Return (X, Y) of the center of cell containing provided text 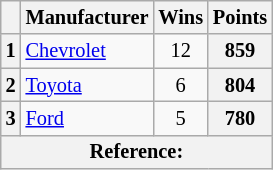
Toyota (88, 85)
Points (240, 17)
Reference: (136, 152)
Ford (88, 118)
804 (240, 85)
1 (11, 51)
859 (240, 51)
Manufacturer (88, 17)
Wins (180, 17)
3 (11, 118)
Chevrolet (88, 51)
12 (180, 51)
5 (180, 118)
6 (180, 85)
2 (11, 85)
780 (240, 118)
